Output the (x, y) coordinate of the center of the cell containing the given text.  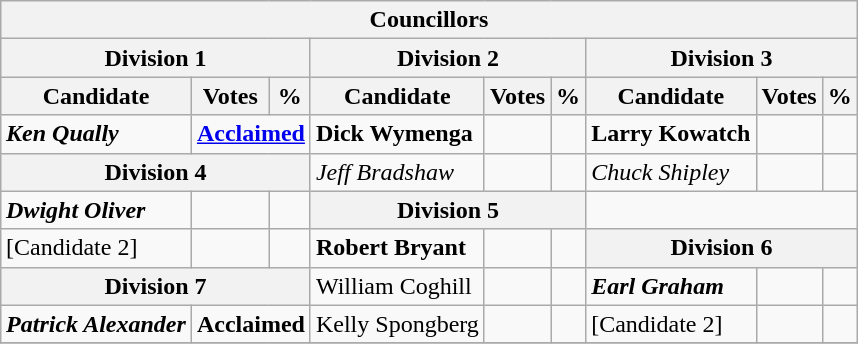
Robert Bryant (397, 248)
Larry Kowatch (671, 134)
Division 5 (448, 210)
Jeff Bradshaw (397, 172)
Division 6 (722, 248)
Councillors (430, 20)
Division 1 (156, 58)
Kelly Spongberg (397, 324)
Chuck Shipley (671, 172)
Division 4 (156, 172)
Division 7 (156, 286)
Ken Qually (96, 134)
Patrick Alexander (96, 324)
Division 3 (722, 58)
Dwight Oliver (96, 210)
Division 2 (448, 58)
Dick Wymenga (397, 134)
Earl Graham (671, 286)
William Coghill (397, 286)
